Locate the cell with the specified text and output its [x, y] center coordinate. 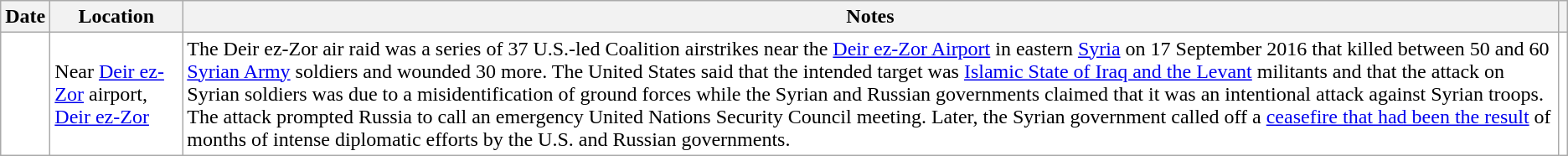
Notes [870, 17]
Date [25, 17]
Location [116, 17]
Near Deir ez-Zor airport, Deir ez-Zor [116, 94]
